From the cell containing the given text, extract its center point as [X, Y] coordinate. 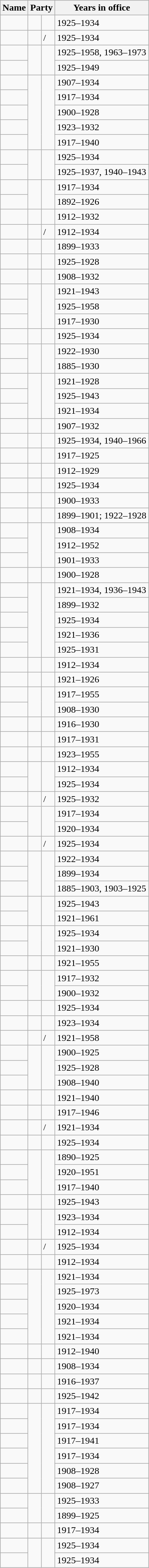
1912–1932 [102, 217]
1899–1901; 1922–1928 [102, 515]
1925–1933 [102, 1501]
Party [41, 8]
1922–1930 [102, 351]
1908–1930 [102, 709]
1917–1931 [102, 739]
1923–1932 [102, 127]
1917–1955 [102, 695]
1920–1951 [102, 1172]
1901–1933 [102, 560]
1912–1940 [102, 1351]
1925–1942 [102, 1396]
1925–1931 [102, 649]
1921–1940 [102, 1097]
1899–1933 [102, 247]
1899–1932 [102, 605]
1900–1933 [102, 500]
1922–1934 [102, 859]
1925–1934, 1940–1966 [102, 441]
1925–1937, 1940–1943 [102, 172]
1917–1932 [102, 978]
1912–1929 [102, 471]
1917–1941 [102, 1441]
1921–1930 [102, 948]
1885–1903, 1903–1925 [102, 888]
1925–1973 [102, 1292]
1916–1930 [102, 724]
1908–1940 [102, 1082]
1921–1943 [102, 291]
1907–1934 [102, 82]
1925–1958 [102, 306]
1892–1926 [102, 202]
1921–1928 [102, 381]
1921–1958 [102, 1038]
1917–1925 [102, 456]
1890–1925 [102, 1157]
1925–1958, 1963–1973 [102, 53]
1908–1927 [102, 1486]
1908–1928 [102, 1471]
1908–1932 [102, 276]
1900–1932 [102, 993]
1900–1925 [102, 1053]
1925–1932 [102, 799]
1921–1926 [102, 680]
Name [14, 8]
1921–1936 [102, 635]
1916–1937 [102, 1381]
Years in office [102, 8]
1912–1952 [102, 545]
1917–1946 [102, 1112]
1885–1930 [102, 366]
1899–1925 [102, 1515]
1925–1949 [102, 67]
1921–1961 [102, 919]
1921–1934, 1936–1943 [102, 590]
1923–1955 [102, 754]
1921–1955 [102, 963]
1899–1934 [102, 873]
1907–1932 [102, 426]
1917–1930 [102, 321]
